Determine the (X, Y) coordinate at the center of the cell enclosing the given text.  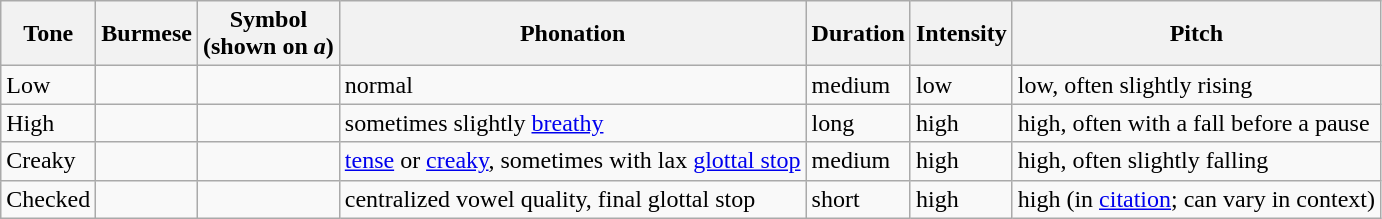
Intensity (961, 34)
Tone (48, 34)
Creaky (48, 161)
Checked (48, 199)
low, often slightly rising (1196, 85)
sometimes slightly breathy (572, 123)
high, often with a fall before a pause (1196, 123)
Symbol(shown on a) (269, 34)
Low (48, 85)
High (48, 123)
normal (572, 85)
high (in citation; can vary in context) (1196, 199)
Duration (858, 34)
low (961, 85)
long (858, 123)
Pitch (1196, 34)
tense or creaky, sometimes with lax glottal stop (572, 161)
centralized vowel quality, final glottal stop (572, 199)
Phonation (572, 34)
short (858, 199)
high, often slightly falling (1196, 161)
Burmese (147, 34)
